Pinpoint the cell where the given text exists, returning its (x, y) midpoint coordinate. 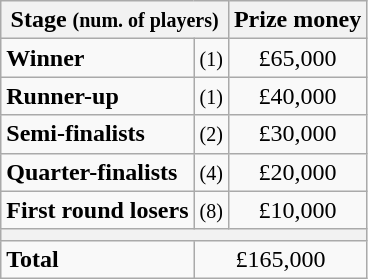
(8) (211, 210)
£65,000 (297, 58)
Total (98, 259)
Runner-up (98, 96)
Winner (98, 58)
(4) (211, 172)
(2) (211, 134)
Semi-finalists (98, 134)
£10,000 (297, 210)
Prize money (297, 20)
Quarter-finalists (98, 172)
First round losers (98, 210)
£30,000 (297, 134)
Stage (num. of players) (115, 20)
£20,000 (297, 172)
£40,000 (297, 96)
£165,000 (280, 259)
